Return (X, Y) of the center of cell containing provided text 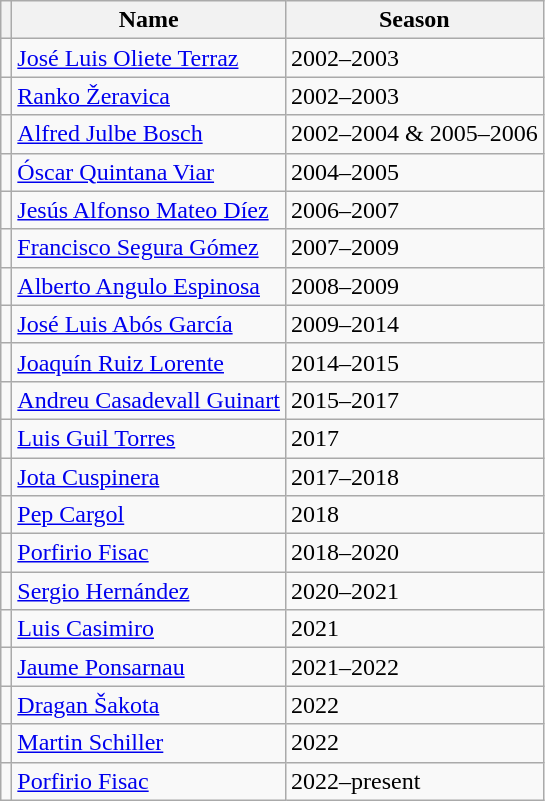
Dragan Šakota (149, 705)
Francisco Segura Gómez (149, 248)
Ranko Žeravica (149, 96)
Jota Cuspinera (149, 477)
Pep Cargol (149, 515)
2002–2004 & 2005–2006 (414, 134)
Luis Casimiro (149, 629)
Jesús Alfonso Mateo Díez (149, 210)
2018 (414, 515)
Óscar Quintana Viar (149, 172)
José Luis Oliete Terraz (149, 58)
2021 (414, 629)
2018–2020 (414, 553)
2020–2021 (414, 591)
2017 (414, 438)
2006–2007 (414, 210)
2009–2014 (414, 324)
Andreu Casadevall Guinart (149, 400)
Luis Guil Torres (149, 438)
Jaume Ponsarnau (149, 667)
Name (149, 20)
2015–2017 (414, 400)
2004–2005 (414, 172)
2017–2018 (414, 477)
José Luis Abós García (149, 324)
Season (414, 20)
Alfred Julbe Bosch (149, 134)
Joaquín Ruiz Lorente (149, 362)
Martin Schiller (149, 743)
Sergio Hernández (149, 591)
2007–2009 (414, 248)
Alberto Angulo Espinosa (149, 286)
2021–2022 (414, 667)
2022–present (414, 781)
2014–2015 (414, 362)
2008–2009 (414, 286)
